Determine the (x, y) coordinate at the center of the cell enclosing the given text.  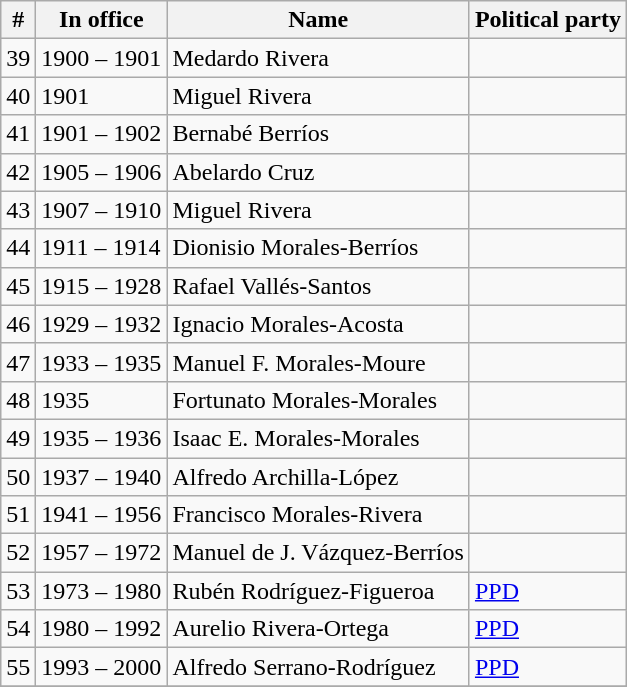
40 (18, 96)
1980 – 1992 (102, 629)
42 (18, 172)
46 (18, 324)
In office (102, 20)
49 (18, 438)
1900 – 1901 (102, 58)
1901 (102, 96)
Aurelio Rivera-Ortega (318, 629)
1929 – 1932 (102, 324)
43 (18, 210)
39 (18, 58)
1973 – 1980 (102, 591)
1901 – 1902 (102, 134)
1957 – 1972 (102, 553)
1907 – 1910 (102, 210)
Abelardo Cruz (318, 172)
1911 – 1914 (102, 248)
Name (318, 20)
Alfredo Archilla-López (318, 477)
54 (18, 629)
45 (18, 286)
1941 – 1956 (102, 515)
1933 – 1935 (102, 362)
Rafael Vallés-Santos (318, 286)
Isaac E. Morales-Morales (318, 438)
1993 – 2000 (102, 667)
Fortunato Morales-Morales (318, 400)
Ignacio Morales-Acosta (318, 324)
1935 (102, 400)
1935 – 1936 (102, 438)
44 (18, 248)
55 (18, 667)
1915 – 1928 (102, 286)
Political party (548, 20)
1905 – 1906 (102, 172)
53 (18, 591)
52 (18, 553)
1937 – 1940 (102, 477)
51 (18, 515)
Dionisio Morales-Berríos (318, 248)
48 (18, 400)
Francisco Morales-Rivera (318, 515)
Rubén Rodríguez-Figueroa (318, 591)
Bernabé Berríos (318, 134)
Manuel de J. Vázquez-Berríos (318, 553)
Manuel F. Morales-Moure (318, 362)
Medardo Rivera (318, 58)
Alfredo Serrano-Rodríguez (318, 667)
47 (18, 362)
50 (18, 477)
41 (18, 134)
# (18, 20)
